Locate the cell with the specified text and output its (x, y) center coordinate. 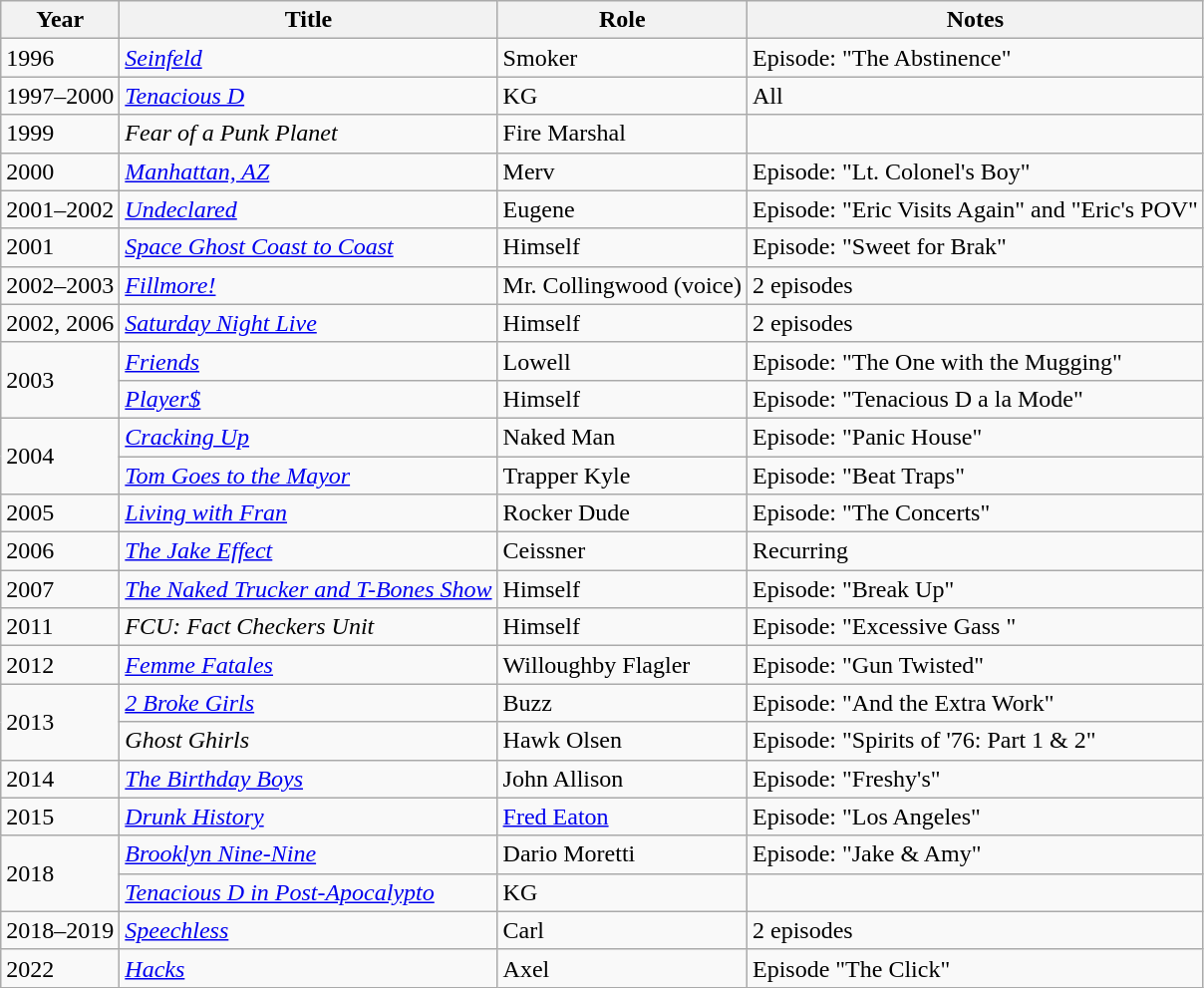
2018 (60, 873)
Episode: "And the Extra Work" (975, 703)
Willoughby Flagler (622, 665)
Ghost Ghirls (309, 741)
Rocker Dude (622, 513)
Fire Marshal (622, 134)
Living with Fran (309, 513)
2005 (60, 513)
Episode: "Break Up" (975, 589)
Saturday Night Live (309, 323)
Femme Fatales (309, 665)
Episode "The Click" (975, 968)
1999 (60, 134)
2013 (60, 722)
Episode: "Lt. Colonel's Boy" (975, 171)
The Naked Trucker and T-Bones Show (309, 589)
Dario Moretti (622, 854)
Lowell (622, 361)
2018–2019 (60, 930)
John Allison (622, 779)
Carl (622, 930)
Tenacious D in Post-Apocalypto (309, 892)
Buzz (622, 703)
2000 (60, 171)
Fred Eaton (622, 817)
Episode: "Panic House" (975, 437)
Role (622, 20)
Hacks (309, 968)
2022 (60, 968)
2006 (60, 551)
Player$ (309, 399)
Axel (622, 968)
2014 (60, 779)
Manhattan, AZ (309, 171)
Episode: "Los Angeles" (975, 817)
Drunk History (309, 817)
Episode: "Beat Traps" (975, 476)
2004 (60, 456)
Episode: "The One with the Mugging" (975, 361)
Ceissner (622, 551)
Friends (309, 361)
2003 (60, 380)
2002, 2006 (60, 323)
FCU: Fact Checkers Unit (309, 627)
Seinfeld (309, 58)
2007 (60, 589)
Hawk Olsen (622, 741)
2002–2003 (60, 285)
Smoker (622, 58)
2015 (60, 817)
Eugene (622, 209)
Episode: "Eric Visits Again" and "Eric's POV" (975, 209)
2001 (60, 247)
Naked Man (622, 437)
Episode: "Gun Twisted" (975, 665)
Title (309, 20)
2 Broke Girls (309, 703)
Year (60, 20)
1996 (60, 58)
Space Ghost Coast to Coast (309, 247)
Episode: "The Abstinence" (975, 58)
Tenacious D (309, 96)
Brooklyn Nine-Nine (309, 854)
Fear of a Punk Planet (309, 134)
Episode: "Excessive Gass " (975, 627)
The Jake Effect (309, 551)
2011 (60, 627)
The Birthday Boys (309, 779)
Tom Goes to the Mayor (309, 476)
Recurring (975, 551)
Merv (622, 171)
2012 (60, 665)
Notes (975, 20)
Episode: "Sweet for Brak" (975, 247)
Speechless (309, 930)
2001–2002 (60, 209)
Episode: "Jake & Amy" (975, 854)
Episode: "Spirits of '76: Part 1 & 2" (975, 741)
Undeclared (309, 209)
Trapper Kyle (622, 476)
1997–2000 (60, 96)
Cracking Up (309, 437)
Fillmore! (309, 285)
Episode: "Freshy's" (975, 779)
All (975, 96)
Mr. Collingwood (voice) (622, 285)
Episode: "Tenacious D a la Mode" (975, 399)
Episode: "The Concerts" (975, 513)
